Provide the (X, Y) coordinate of the cell's center where the given text is located.  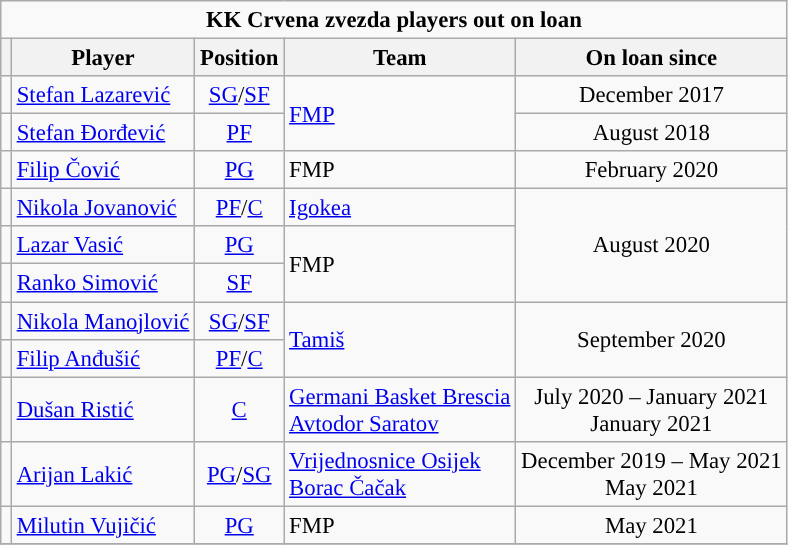
August 2020 (652, 246)
February 2020 (652, 170)
Germani Basket Brescia Avtodor Saratov (400, 410)
Stefan Đorđević (102, 133)
PF (240, 133)
Position (240, 58)
Dušan Ristić (102, 410)
Vrijednosnice Osijek Borac Čačak (400, 474)
Player (102, 58)
SF (240, 283)
PG/SG (240, 474)
Stefan Lazarević (102, 95)
Filip Anđušić (102, 358)
Arijan Lakić (102, 474)
December 2019 – May 2021May 2021 (652, 474)
Nikola Manojlović (102, 321)
May 2021 (652, 525)
August 2018 (652, 133)
Milutin Vujičić (102, 525)
September 2020 (652, 340)
Nikola Jovanović (102, 208)
Ranko Simović (102, 283)
Team (400, 58)
Tamiš (400, 340)
December 2017 (652, 95)
July 2020 – January 2021January 2021 (652, 410)
On loan since (652, 58)
KK Crvena zvezda players out on loan (394, 20)
C (240, 410)
Lazar Vasić (102, 245)
Filip Čović (102, 170)
Igokea (400, 208)
